Capture the cell that displays the provided text and extract its [x, y] central coordinate. 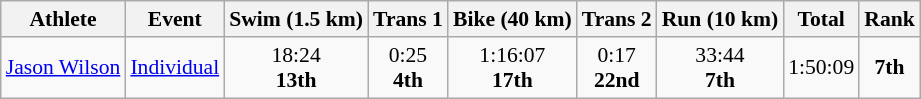
Jason Wilson [64, 68]
Run (10 km) [720, 19]
Swim (1.5 km) [296, 19]
Athlete [64, 19]
0:254th [408, 68]
Event [174, 19]
1:16:0717th [512, 68]
Individual [174, 68]
7th [890, 68]
Bike (40 km) [512, 19]
Total [821, 19]
0:1722nd [617, 68]
1:50:09 [821, 68]
Trans 2 [617, 19]
Rank [890, 19]
33:447th [720, 68]
18:2413th [296, 68]
Trans 1 [408, 19]
